Find where the given text appears and provide that cell's center as [x, y] coordinate. 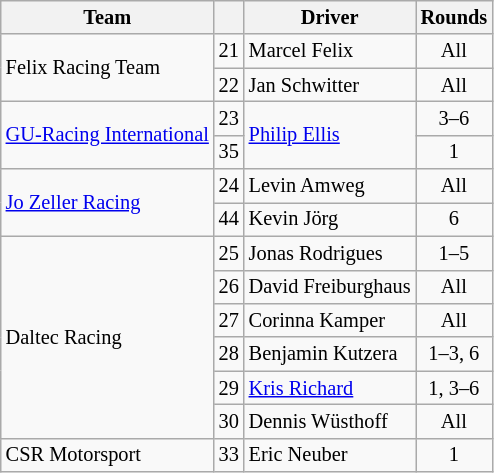
21 [229, 51]
44 [229, 219]
Driver [330, 17]
Jonas Rodrigues [330, 253]
3–6 [454, 118]
Jan Schwitter [330, 85]
GU-Racing International [108, 134]
35 [229, 152]
Dennis Wüsthoff [330, 421]
1, 3–6 [454, 388]
Corinna Kamper [330, 320]
Philip Ellis [330, 134]
6 [454, 219]
22 [229, 85]
24 [229, 186]
Kevin Jörg [330, 219]
Marcel Felix [330, 51]
CSR Motorsport [108, 455]
Benjamin Kutzera [330, 354]
Felix Racing Team [108, 68]
23 [229, 118]
Rounds [454, 17]
25 [229, 253]
1–3, 6 [454, 354]
27 [229, 320]
Levin Amweg [330, 186]
28 [229, 354]
1–5 [454, 253]
30 [229, 421]
Daltec Racing [108, 337]
26 [229, 287]
29 [229, 388]
Kris Richard [330, 388]
David Freiburghaus [330, 287]
33 [229, 455]
Team [108, 17]
Jo Zeller Racing [108, 202]
Eric Neuber [330, 455]
